Return [X, Y] of the center of cell containing provided text 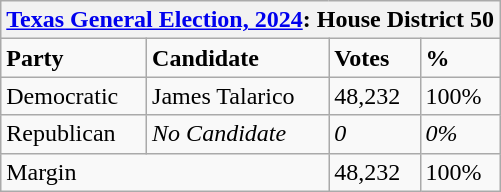
Margin [165, 172]
% [460, 58]
Texas General Election, 2024: House District 50 [250, 20]
Candidate [238, 58]
0% [460, 134]
Votes [374, 58]
Party [74, 58]
Republican [74, 134]
Democratic [74, 96]
James Talarico [238, 96]
No Candidate [238, 134]
0 [374, 134]
